Determine the [x, y] coordinate at the center of the cell enclosing the given text.  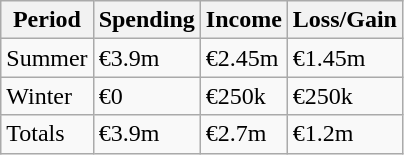
€0 [146, 96]
Loss/Gain [344, 20]
€1.45m [344, 58]
Spending [146, 20]
Winter [47, 96]
Summer [47, 58]
€1.2m [344, 134]
Period [47, 20]
€2.7m [244, 134]
Income [244, 20]
Totals [47, 134]
€2.45m [244, 58]
